Identify which cell holds the provided text, then report its [X, Y] central coordinate. 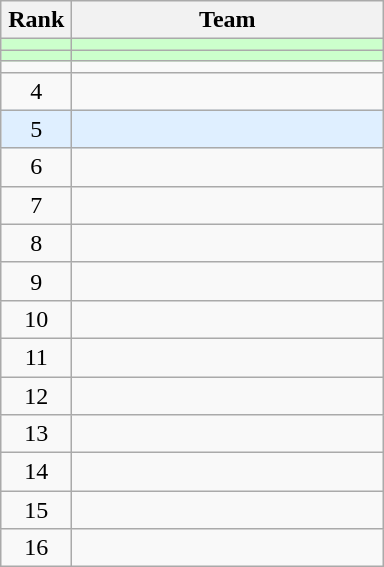
4 [36, 91]
10 [36, 319]
15 [36, 510]
Rank [36, 20]
12 [36, 395]
Team [228, 20]
7 [36, 205]
16 [36, 548]
8 [36, 243]
14 [36, 472]
13 [36, 434]
9 [36, 281]
11 [36, 357]
6 [36, 167]
5 [36, 129]
